Provide the [X, Y] coordinate of the cell's center where the given text is located.  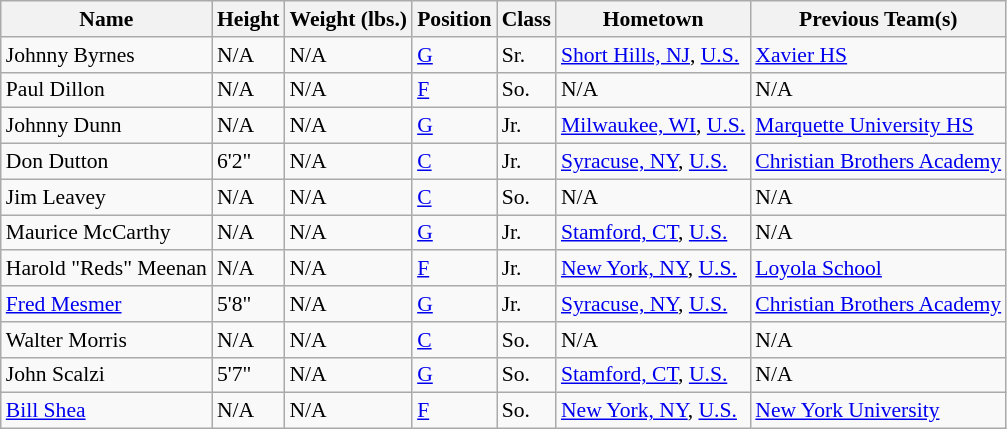
Bill Shea [106, 411]
Class [526, 19]
Previous Team(s) [878, 19]
Harold "Reds" Meenan [106, 269]
Sr. [526, 55]
6'2" [248, 162]
Xavier HS [878, 55]
Loyola School [878, 269]
New York University [878, 411]
Johnny Dunn [106, 126]
Weight (lbs.) [348, 19]
5'8" [248, 304]
Height [248, 19]
Name [106, 19]
5'7" [248, 375]
Maurice McCarthy [106, 233]
Position [454, 19]
Marquette University HS [878, 126]
Milwaukee, WI, U.S. [653, 126]
Fred Mesmer [106, 304]
Johnny Byrnes [106, 55]
Hometown [653, 19]
Jim Leavey [106, 197]
Don Dutton [106, 162]
Walter Morris [106, 340]
Paul Dillon [106, 90]
Short Hills, NJ, U.S. [653, 55]
John Scalzi [106, 375]
